Capture the cell that displays the provided text and extract its [x, y] central coordinate. 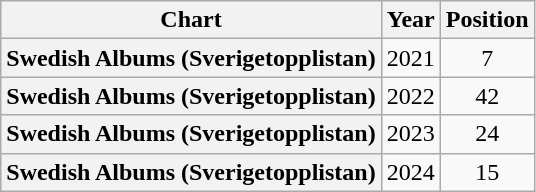
2021 [410, 58]
Position [487, 20]
42 [487, 96]
2024 [410, 172]
Chart [191, 20]
Year [410, 20]
2022 [410, 96]
2023 [410, 134]
24 [487, 134]
15 [487, 172]
7 [487, 58]
